Output the (x, y) coordinate of the center of the cell containing the given text.  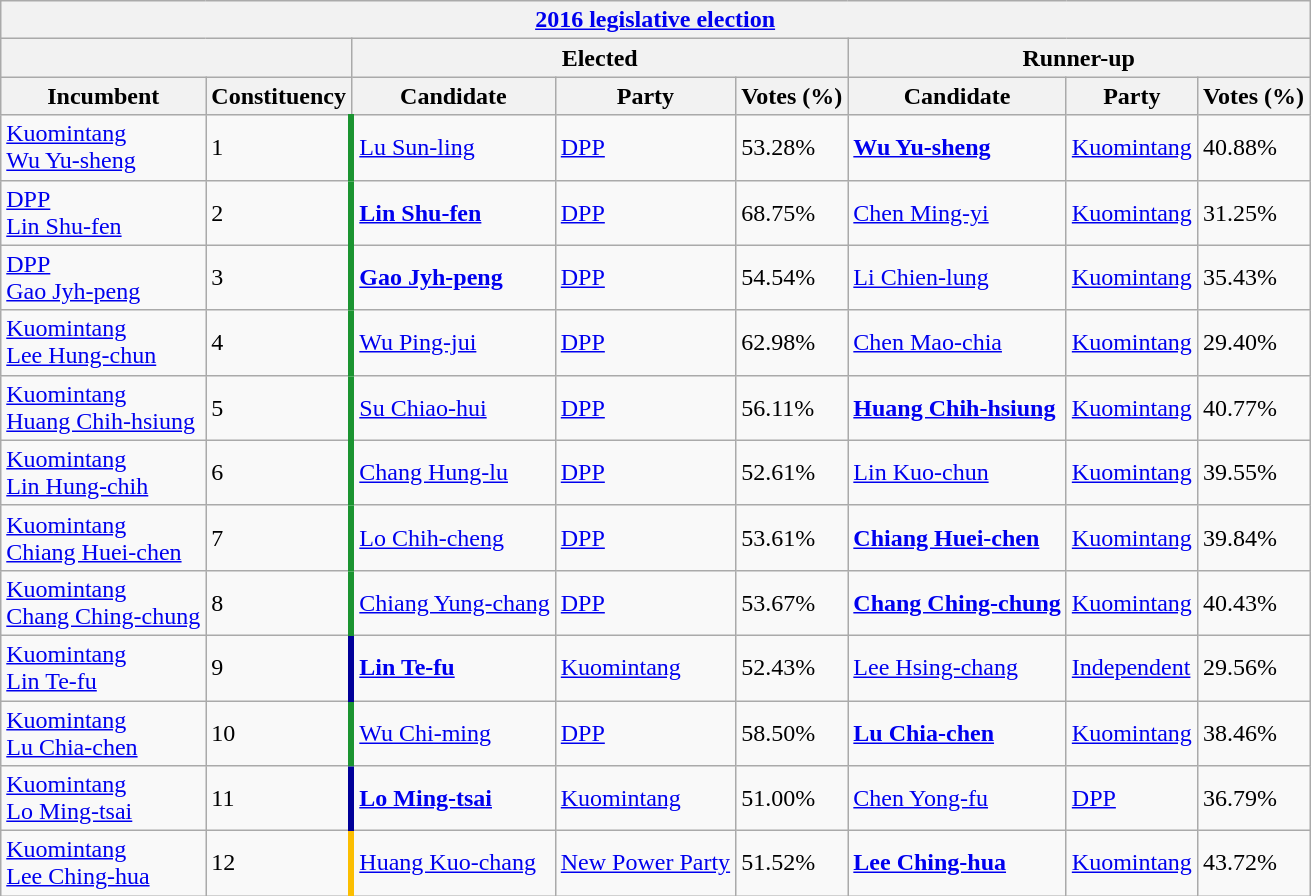
New Power Party (645, 864)
36.79% (1253, 798)
35.43% (1253, 278)
51.00% (792, 798)
Wu Yu-sheng (957, 148)
Lu Chia-chen (957, 732)
53.61% (792, 538)
Lu Sun-ling (454, 148)
Lee Ching-hua (957, 864)
2 (279, 212)
39.84% (1253, 538)
53.28% (792, 148)
40.88% (1253, 148)
KuomintangLee Hung-chun (104, 342)
54.54% (792, 278)
Chiang Huei-chen (957, 538)
Independent (1132, 668)
29.56% (1253, 668)
53.67% (792, 602)
52.43% (792, 668)
5 (279, 408)
Chiang Yung-chang (454, 602)
Lo Ming-tsai (454, 798)
12 (279, 864)
1 (279, 148)
Li Chien-lung (957, 278)
Huang Chih-hsiung (957, 408)
Lin Kuo-chun (957, 472)
4 (279, 342)
Chang Ching-chung (957, 602)
Huang Kuo-chang (454, 864)
52.61% (792, 472)
Lin Shu-fen (454, 212)
Wu Chi-ming (454, 732)
Lee Hsing-chang (957, 668)
7 (279, 538)
Constituency (279, 96)
40.77% (1253, 408)
8 (279, 602)
Elected (600, 58)
KuomintangWu Yu-sheng (104, 148)
29.40% (1253, 342)
KuomintangLin Hung-chih (104, 472)
KuomintangHuang Chih-hsiung (104, 408)
Lin Te-fu (454, 668)
DPPLin Shu-fen (104, 212)
KuomintangChiang Huei-chen (104, 538)
Chen Mao-chia (957, 342)
KuomintangLo Ming-tsai (104, 798)
11 (279, 798)
Lo Chih-cheng (454, 538)
DPPGao Jyh-peng (104, 278)
3 (279, 278)
58.50% (792, 732)
Incumbent (104, 96)
43.72% (1253, 864)
Su Chiao-hui (454, 408)
KuomintangLee Ching-hua (104, 864)
2016 legislative election (656, 20)
56.11% (792, 408)
51.52% (792, 864)
KuomintangLin Te-fu (104, 668)
39.55% (1253, 472)
KuomintangLu Chia-chen (104, 732)
Runner-up (1079, 58)
6 (279, 472)
Chen Ming-yi (957, 212)
Wu Ping-jui (454, 342)
9 (279, 668)
68.75% (792, 212)
Chang Hung-lu (454, 472)
40.43% (1253, 602)
31.25% (1253, 212)
38.46% (1253, 732)
62.98% (792, 342)
Gao Jyh-peng (454, 278)
10 (279, 732)
KuomintangChang Ching-chung (104, 602)
Chen Yong-fu (957, 798)
